Search for the cell housing the specified text and yield its (X, Y) center coordinate. 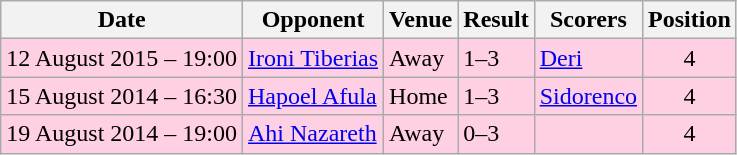
Position (690, 20)
0–3 (496, 134)
Venue (421, 20)
Date (122, 20)
Home (421, 96)
Scorers (588, 20)
Deri (588, 58)
15 August 2014 – 16:30 (122, 96)
19 August 2014 – 19:00 (122, 134)
Hapoel Afula (314, 96)
Ironi Tiberias (314, 58)
Result (496, 20)
12 August 2015 – 19:00 (122, 58)
Ahi Nazareth (314, 134)
Opponent (314, 20)
Sidorenco (588, 96)
